Search for the cell housing the specified text and yield its (x, y) center coordinate. 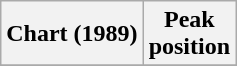
Peakposition (189, 34)
Chart (1989) (72, 34)
